Capture the cell that displays the provided text and extract its (x, y) central coordinate. 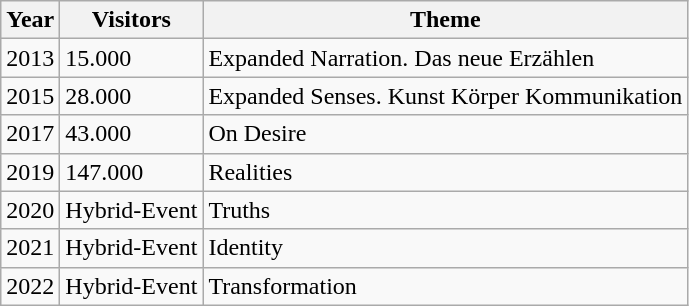
147.000 (132, 172)
2020 (30, 210)
2022 (30, 286)
2021 (30, 248)
43.000 (132, 134)
On Desire (446, 134)
Realities (446, 172)
Identity (446, 248)
Expanded Senses. Kunst Körper Kommunikation (446, 96)
2017 (30, 134)
Year (30, 20)
Theme (446, 20)
Visitors (132, 20)
2019 (30, 172)
Expanded Narration. Das neue Erzählen (446, 58)
2013 (30, 58)
28.000 (132, 96)
Transformation (446, 286)
2015 (30, 96)
15.000 (132, 58)
Truths (446, 210)
